Extract the (X, Y) coordinate from the center of the cell holding the provided text.  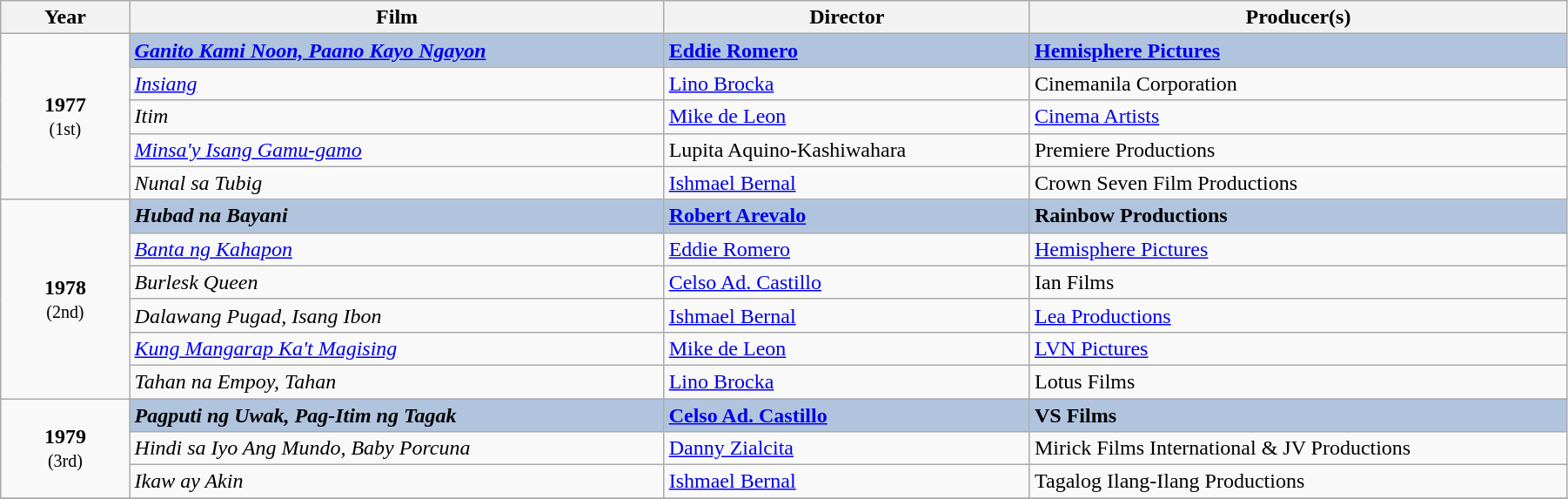
Danny Zialcita (847, 448)
Nunal sa Tubig (397, 183)
1979(3rd) (65, 448)
Cinema Artists (1298, 117)
Itim (397, 117)
Dalawang Pugad, Isang Ibon (397, 315)
Film (397, 17)
Hubad na Bayani (397, 216)
Cinemanila Corporation (1298, 84)
Kung Mangarap Ka't Magising (397, 348)
Banta ng Kahapon (397, 249)
Ganito Kami Noon, Paano Kayo Ngayon (397, 51)
Pagputi ng Uwak, Pag-Itim ng Tagak (397, 415)
LVN Pictures (1298, 348)
Year (65, 17)
Insiang (397, 84)
Mirick Films International & JV Productions (1298, 448)
Robert Arevalo (847, 216)
Tagalog Ilang-Ilang Productions (1298, 482)
Premiere Productions (1298, 150)
Lea Productions (1298, 315)
Ian Films (1298, 282)
VS Films (1298, 415)
Minsa'y Isang Gamu-gamo (397, 150)
Ikaw ay Akin (397, 482)
1977(1st) (65, 117)
1978(2nd) (65, 299)
Rainbow Productions (1298, 216)
Lupita Aquino-Kashiwahara (847, 150)
Hindi sa Iyo Ang Mundo, Baby Porcuna (397, 448)
Burlesk Queen (397, 282)
Tahan na Empoy, Tahan (397, 381)
Director (847, 17)
Crown Seven Film Productions (1298, 183)
Producer(s) (1298, 17)
Lotus Films (1298, 381)
